Extract the [x, y] coordinate from the center of the cell holding the provided text.  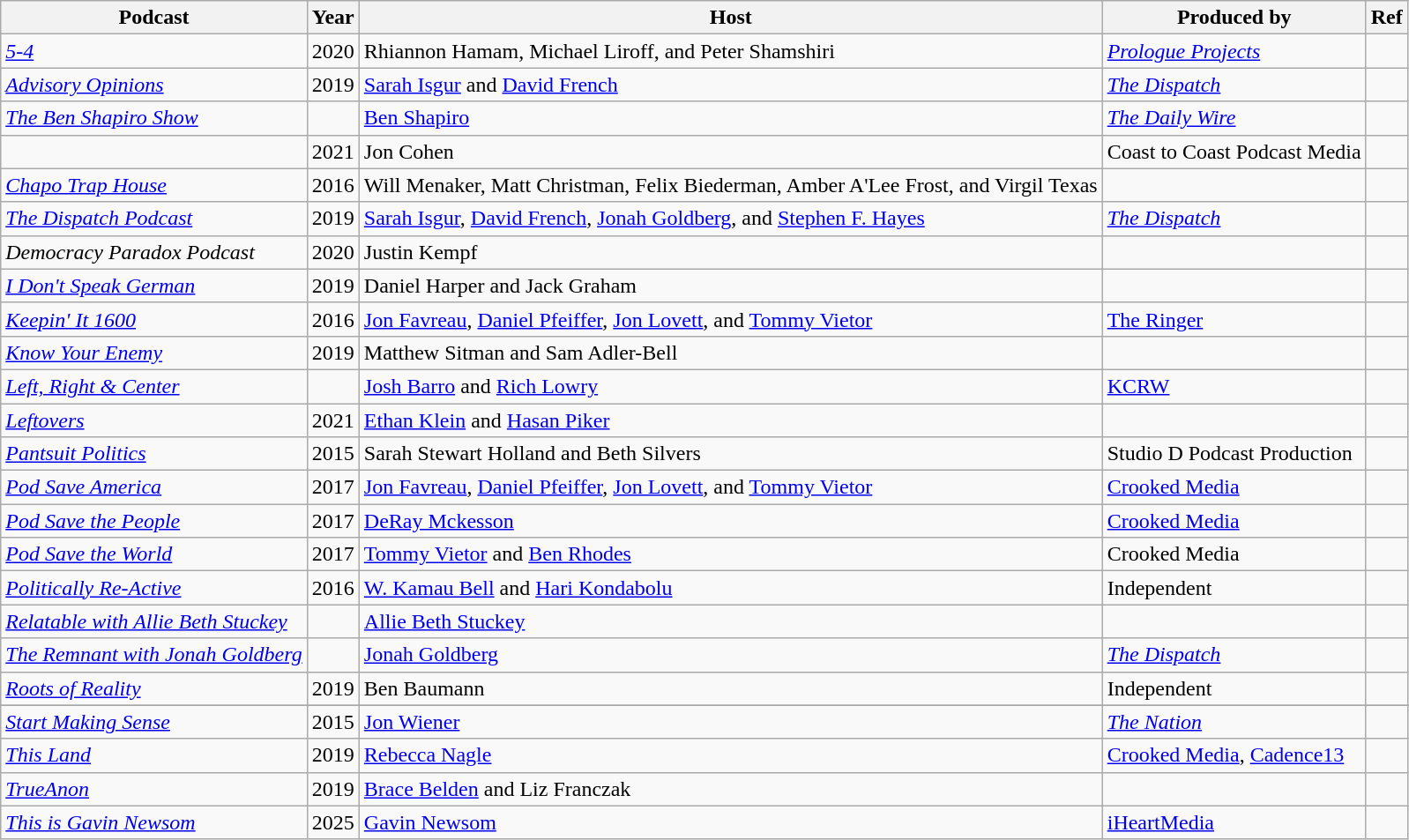
Ethan Klein and Hasan Piker [730, 420]
Jonah Goldberg [730, 655]
Podcast [153, 18]
2025 [333, 822]
This Land [153, 755]
Allie Beth Stuckey [730, 621]
TrueAnon [153, 789]
Matthew Sitman and Sam Adler-Bell [730, 353]
5-4 [153, 51]
Sarah Isgur, David French, Jonah Goldberg, and Stephen F. Hayes [730, 219]
The Ringer [1234, 319]
Year [333, 18]
Crooked Media, Cadence13 [1234, 755]
Josh Barro and Rich Lowry [730, 386]
Pod Save the World [153, 554]
Justin Kempf [730, 252]
Leftovers [153, 420]
Pantsuit Politics [153, 454]
Ref [1386, 18]
KCRW [1234, 386]
Left, Right & Center [153, 386]
Rebecca Nagle [730, 755]
Start Making Sense [153, 722]
The Daily Wire [1234, 118]
Tommy Vietor and Ben Rhodes [730, 554]
Pod Save the People [153, 521]
Ben Baumann [730, 688]
Know Your Enemy [153, 353]
The Nation [1234, 722]
Jon Wiener [730, 722]
Will Menaker, Matt Christman, Felix Biederman, Amber A'Lee Frost, and Virgil Texas [730, 185]
DeRay Mckesson [730, 521]
Brace Belden and Liz Franczak [730, 789]
The Dispatch Podcast [153, 219]
Advisory Opinions [153, 85]
Ben Shapiro [730, 118]
Jon Cohen [730, 152]
The Ben Shapiro Show [153, 118]
Politically Re-Active [153, 588]
Rhiannon Hamam, Michael Liroff, and Peter Shamshiri [730, 51]
Keepin' It 1600 [153, 319]
Prologue Projects [1234, 51]
Produced by [1234, 18]
Democracy Paradox Podcast [153, 252]
Studio D Podcast Production [1234, 454]
The Remnant with Jonah Goldberg [153, 655]
Sarah Isgur and David French [730, 85]
Relatable with Allie Beth Stuckey [153, 621]
iHeartMedia [1234, 822]
Chapo Trap House [153, 185]
Daniel Harper and Jack Graham [730, 286]
Coast to Coast Podcast Media [1234, 152]
I Don't Speak German [153, 286]
W. Kamau Bell and Hari Kondabolu [730, 588]
Sarah Stewart Holland and Beth Silvers [730, 454]
This is Gavin Newsom [153, 822]
Roots of Reality [153, 688]
Pod Save America [153, 487]
Gavin Newsom [730, 822]
Host [730, 18]
